Find where the given text appears and provide that cell's center as [x, y] coordinate. 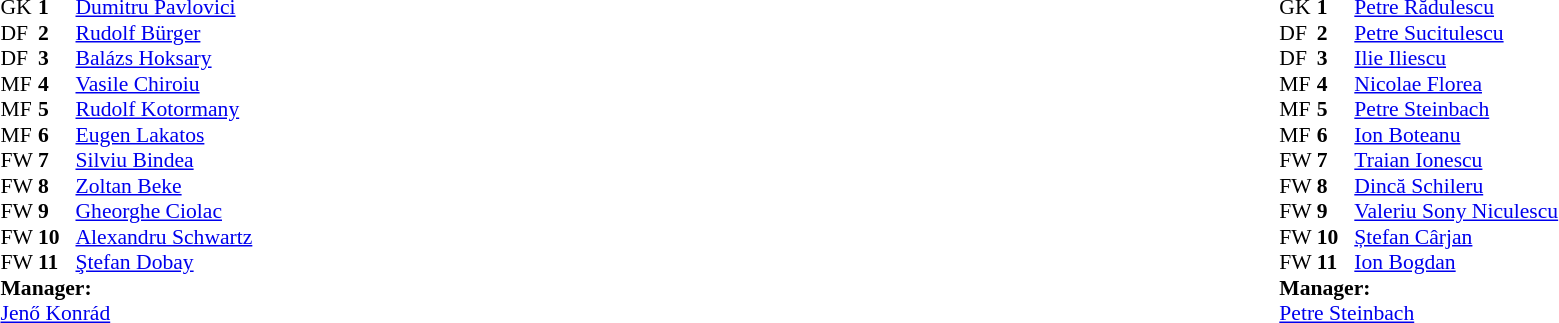
Dincă Schileru [1456, 186]
Petre Steinbach [1456, 109]
Ilie Iliescu [1456, 59]
Gheorghe Ciolac [164, 211]
Valeriu Sony Niculescu [1456, 211]
Rudolf Kotormany [164, 109]
Zoltan Beke [164, 186]
Nicolae Florea [1456, 84]
Petre Sucitulescu [1456, 33]
Balázs Hoksary [164, 59]
Eugen Lakatos [164, 135]
Ion Bogdan [1456, 263]
Ion Boteanu [1456, 135]
Ştefan Dobay [164, 263]
Vasile Chiroiu [164, 84]
Rudolf Bürger [164, 33]
Traian Ionescu [1456, 161]
Silviu Bindea [164, 161]
Ștefan Cârjan [1456, 237]
Alexandru Schwartz [164, 237]
